Search for the cell housing the specified text and yield its [x, y] center coordinate. 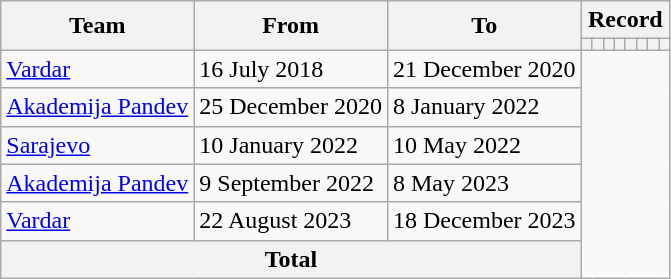
16 July 2018 [291, 69]
Record [625, 20]
Team [98, 26]
21 December 2020 [484, 69]
9 September 2022 [291, 183]
Total [291, 259]
10 January 2022 [291, 145]
Sarajevo [98, 145]
8 January 2022 [484, 107]
From [291, 26]
18 December 2023 [484, 221]
To [484, 26]
25 December 2020 [291, 107]
10 May 2022 [484, 145]
8 May 2023 [484, 183]
22 August 2023 [291, 221]
